Extract the (x, y) coordinate from the center of the cell holding the provided text.  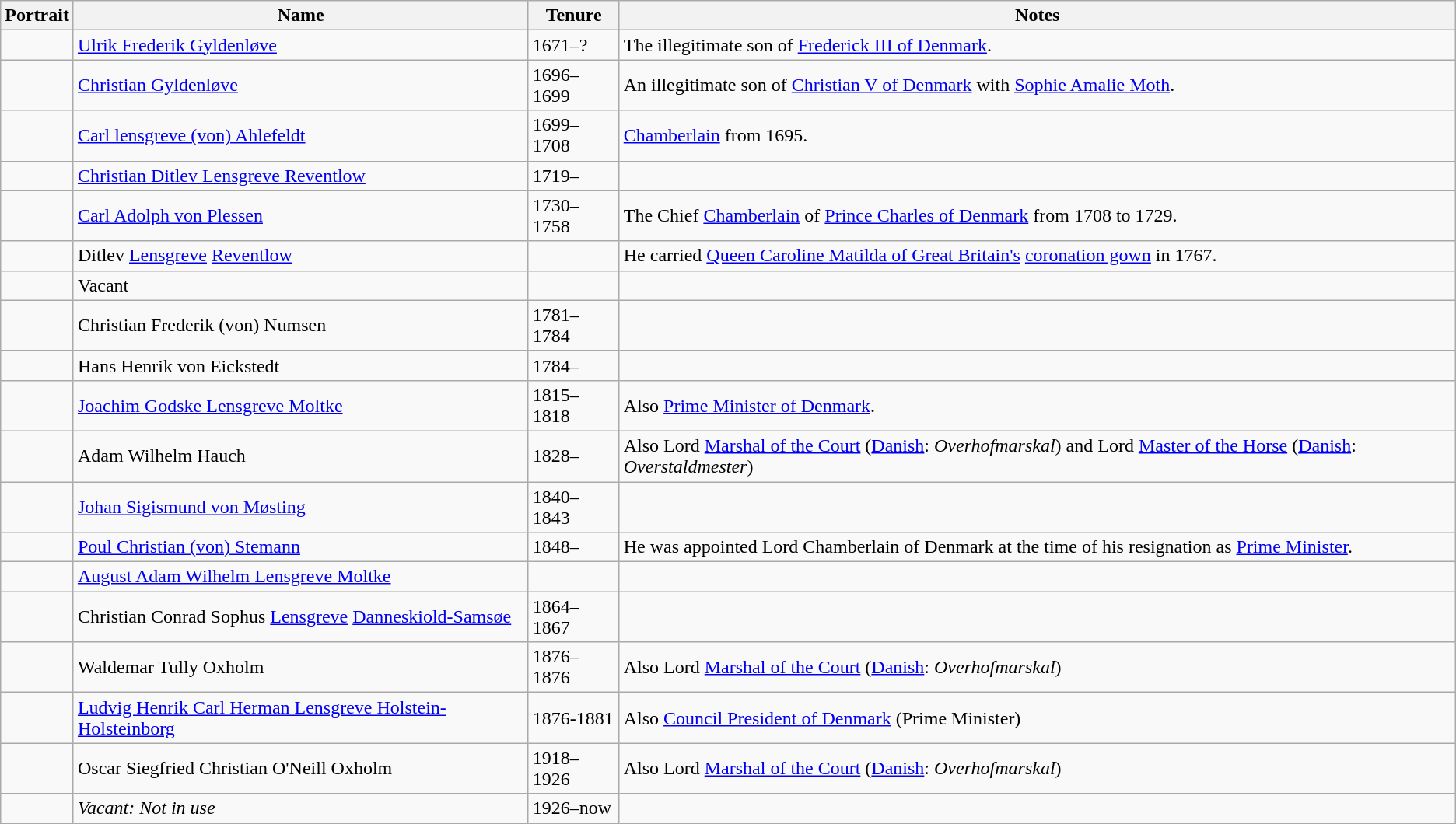
Tenure (574, 16)
1671–? (574, 45)
Christian Gyldenløve (300, 86)
Christian Ditlev Lensgreve Reventlow (300, 176)
1876–1876 (574, 667)
Ludvig Henrik Carl Herman Lensgreve Holstein-Holsteinborg (300, 718)
Waldemar Tully Oxholm (300, 667)
1848– (574, 547)
1918–1926 (574, 768)
1730–1758 (574, 216)
Also Lord Marshal of the Court (Danish: Overhofmarskal) and Lord Master of the Horse (Danish: Overstaldmester) (1038, 456)
August Adam Wilhelm Lensgreve Moltke (300, 577)
The Chief Chamberlain of Prince Charles of Denmark from 1708 to 1729. (1038, 216)
1840–1843 (574, 507)
Name (300, 16)
He carried Queen Caroline Matilda of Great Britain's coronation gown in 1767. (1038, 256)
1719– (574, 176)
Christian Conrad Sophus Lensgreve Danneskiold-Samsøe (300, 617)
1926–now (574, 808)
An illegitimate son of Christian V of Denmark with Sophie Amalie Moth. (1038, 86)
Ulrik Frederik Gyldenløve (300, 45)
Ditlev Lensgreve Reventlow (300, 256)
Chamberlain from 1695. (1038, 135)
Christian Frederik (von) Numsen (300, 325)
1699–1708 (574, 135)
Hans Henrik von Eickstedt (300, 365)
Also Council President of Denmark (Prime Minister) (1038, 718)
1784– (574, 365)
Adam Wilhelm Hauch (300, 456)
Also Prime Minister of Denmark. (1038, 406)
1815–1818 (574, 406)
Joachim Godske Lensgreve Moltke (300, 406)
1864–1867 (574, 617)
Portrait (37, 16)
The illegitimate son of Frederick III of Denmark. (1038, 45)
1781–1784 (574, 325)
Oscar Siegfried Christian O'Neill Oxholm (300, 768)
1828– (574, 456)
Carl Adolph von Plessen (300, 216)
Vacant (300, 285)
Vacant: Not in use (300, 808)
1696–1699 (574, 86)
1876-1881 (574, 718)
He was appointed Lord Chamberlain of Denmark at the time of his resignation as Prime Minister. (1038, 547)
Notes (1038, 16)
Carl lensgreve (von) Ahlefeldt (300, 135)
Poul Christian (von) Stemann (300, 547)
Johan Sigismund von Møsting (300, 507)
